Locate the cell with the specified text and output its (x, y) center coordinate. 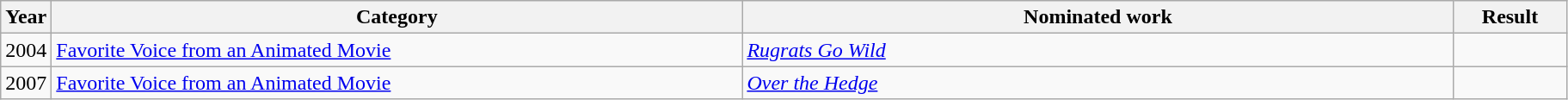
Category (397, 17)
2007 (26, 83)
Nominated work (1098, 17)
Over the Hedge (1098, 83)
Rugrats Go Wild (1098, 50)
2004 (26, 50)
Result (1510, 17)
Year (26, 17)
